Detect which cell encompasses the target text, then output its [x, y] center coordinate. 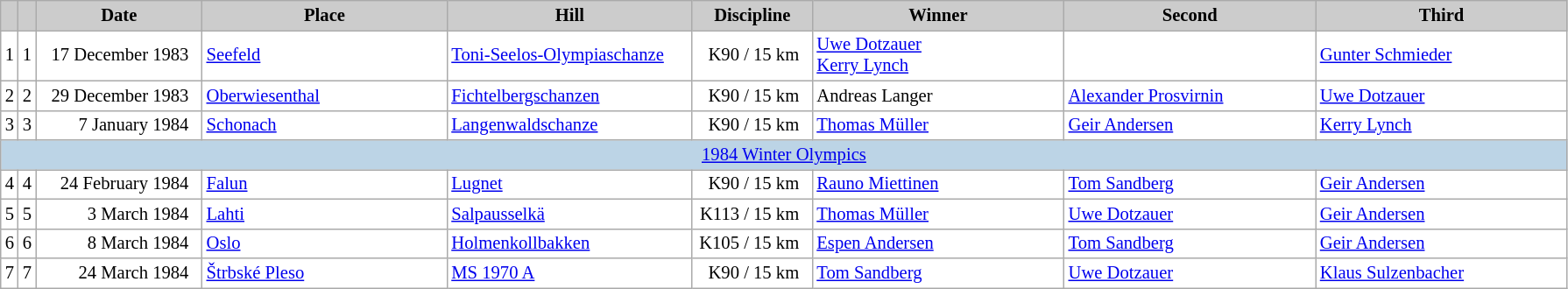
Schonach [325, 125]
Štrbské Pleso [325, 272]
Holmenkollbakken [569, 243]
Langenwaldschanze [569, 125]
Oberwiesenthal [325, 95]
24 March 1984 [119, 272]
Lahti [325, 214]
Place [325, 15]
Winner [937, 15]
1984 Winter Olympics [784, 155]
3 March 1984 [119, 214]
Discipline [752, 15]
Rauno Miettinen [937, 184]
29 December 1983 [119, 95]
24 February 1984 [119, 184]
Klaus Sulzenbacher [1442, 272]
K113 / 15 km [752, 214]
Falun [325, 184]
Fichtelbergschanzen [569, 95]
Oslo [325, 243]
Third [1442, 15]
Uwe Dotzauer Kerry Lynch [937, 55]
Gunter Schmieder [1442, 55]
8 March 1984 [119, 243]
Andreas Langer [937, 95]
Lugnet [569, 184]
Date [119, 15]
Second [1190, 15]
Kerry Lynch [1442, 125]
Salpausselkä [569, 214]
K105 / 15 km [752, 243]
Hill [569, 15]
Alexander Prosvirnin [1190, 95]
Seefeld [325, 55]
MS 1970 A [569, 272]
7 January 1984 [119, 125]
Espen Andersen [937, 243]
Toni-Seelos-Olympiaschanze [569, 55]
17 December 1983 [119, 55]
